Identify which cell holds the provided text, then report its [x, y] central coordinate. 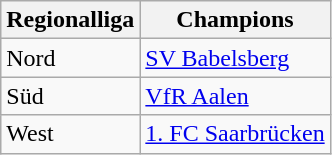
Regionalliga [70, 20]
VfR Aalen [235, 96]
West [70, 134]
Champions [235, 20]
Nord [70, 58]
Süd [70, 96]
SV Babelsberg [235, 58]
1. FC Saarbrücken [235, 134]
